Determine the (x, y) coordinate at the center of the cell enclosing the given text.  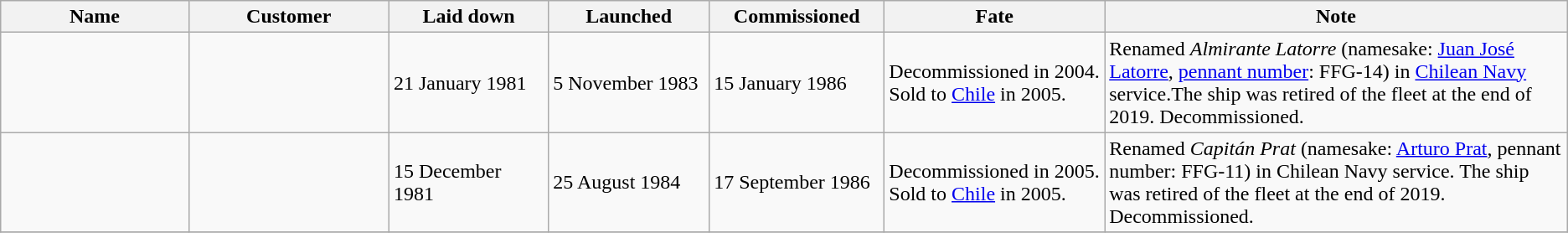
15 January 1986 (797, 82)
Name (95, 17)
21 January 1981 (468, 82)
25 August 1984 (629, 183)
Customer (288, 17)
Commissioned (797, 17)
15 December 1981 (468, 183)
Fate (995, 17)
Laid down (468, 17)
Note (1337, 17)
5 November 1983 (629, 82)
Decommissioned in 2004. Sold to Chile in 2005. (995, 82)
Decommissioned in 2005. Sold to Chile in 2005. (995, 183)
17 September 1986 (797, 183)
Launched (629, 17)
